Find where the given text appears and provide that cell's center as [X, Y] coordinate. 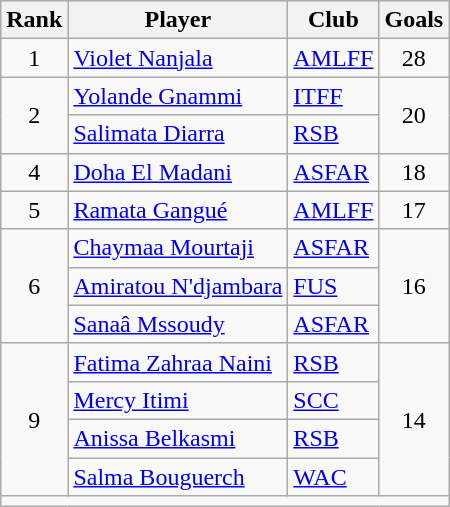
Ramata Gangué [178, 210]
20 [414, 115]
FUS [334, 286]
SCC [334, 400]
28 [414, 58]
5 [34, 210]
4 [34, 172]
ITFF [334, 96]
Fatima Zahraa Naini [178, 362]
18 [414, 172]
17 [414, 210]
Sanaâ Mssoudy [178, 324]
Player [178, 20]
2 [34, 115]
1 [34, 58]
Goals [414, 20]
Doha El Madani [178, 172]
Salimata Diarra [178, 134]
6 [34, 286]
16 [414, 286]
WAC [334, 477]
Violet Nanjala [178, 58]
Mercy Itimi [178, 400]
Rank [34, 20]
Amiratou N'djambara [178, 286]
Chaymaa Mourtaji [178, 248]
Anissa Belkasmi [178, 438]
Yolande Gnammi [178, 96]
14 [414, 419]
Club [334, 20]
Salma Bouguerch [178, 477]
9 [34, 419]
